For the text-containing cell, return its midpoint in (X, Y) coordinate format. 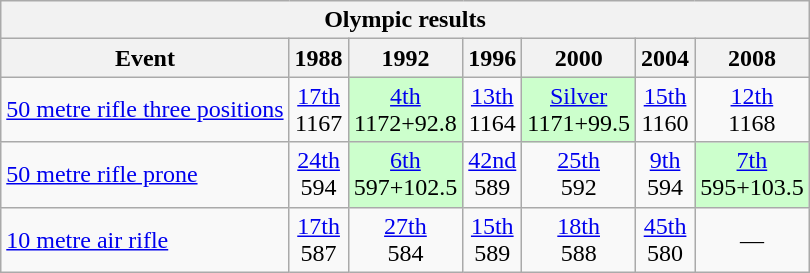
18th588 (579, 240)
25th592 (579, 174)
1988 (318, 58)
9th594 (666, 174)
7th595+103.5 (752, 174)
17th587 (318, 240)
Silver1171+99.5 (579, 110)
50 metre rifle prone (145, 174)
2004 (666, 58)
12th1168 (752, 110)
6th597+102.5 (406, 174)
Event (145, 58)
45th580 (666, 240)
10 metre air rifle (145, 240)
Olympic results (405, 20)
1992 (406, 58)
15th589 (492, 240)
2000 (579, 58)
13th1164 (492, 110)
2008 (752, 58)
24th594 (318, 174)
1996 (492, 58)
15th1160 (666, 110)
50 metre rifle three positions (145, 110)
27th584 (406, 240)
17th1167 (318, 110)
42nd589 (492, 174)
4th1172+92.8 (406, 110)
— (752, 240)
